Determine the [x, y] coordinate at the center of the cell enclosing the given text.  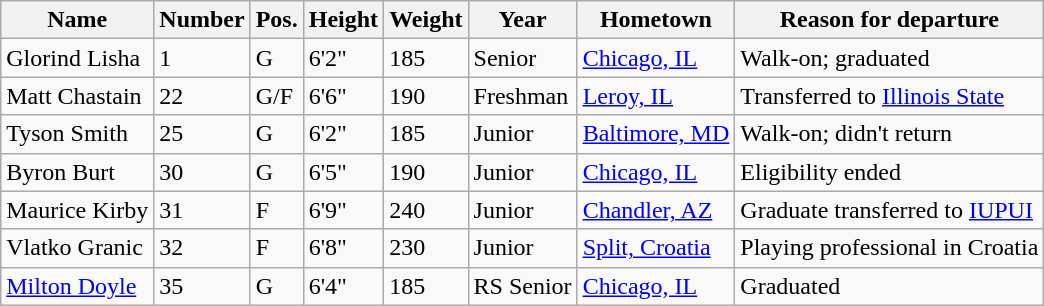
Byron Burt [78, 172]
6'8" [343, 248]
Senior [522, 58]
32 [202, 248]
Number [202, 20]
25 [202, 134]
Glorind Lisha [78, 58]
6'6" [343, 96]
Name [78, 20]
6'4" [343, 286]
Year [522, 20]
Vlatko Granic [78, 248]
22 [202, 96]
Maurice Kirby [78, 210]
Walk-on; didn't return [890, 134]
Transferred to Illinois State [890, 96]
Milton Doyle [78, 286]
240 [426, 210]
30 [202, 172]
Split, Croatia [656, 248]
Eligibility ended [890, 172]
Reason for departure [890, 20]
Weight [426, 20]
Freshman [522, 96]
31 [202, 210]
Pos. [276, 20]
Tyson Smith [78, 134]
35 [202, 286]
Playing professional in Croatia [890, 248]
Chandler, AZ [656, 210]
Leroy, IL [656, 96]
1 [202, 58]
6'9" [343, 210]
G/F [276, 96]
230 [426, 248]
Graduate transferred to IUPUI [890, 210]
RS Senior [522, 286]
Graduated [890, 286]
Walk-on; graduated [890, 58]
Matt Chastain [78, 96]
Hometown [656, 20]
Height [343, 20]
Baltimore, MD [656, 134]
6'5" [343, 172]
